Search for the cell housing the specified text and yield its [x, y] center coordinate. 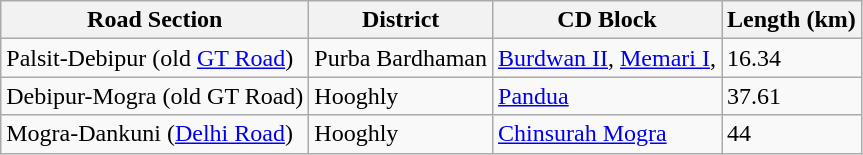
16.34 [792, 58]
Burdwan II, Memari I, [608, 58]
37.61 [792, 96]
Pandua [608, 96]
Length (km) [792, 20]
44 [792, 134]
Palsit-Debipur (old GT Road) [155, 58]
District [401, 20]
Road Section [155, 20]
Purba Bardhaman [401, 58]
Mogra-Dankuni (Delhi Road) [155, 134]
Chinsurah Mogra [608, 134]
CD Block [608, 20]
Debipur-Mogra (old GT Road) [155, 96]
